Search for the cell housing the specified text and yield its [x, y] center coordinate. 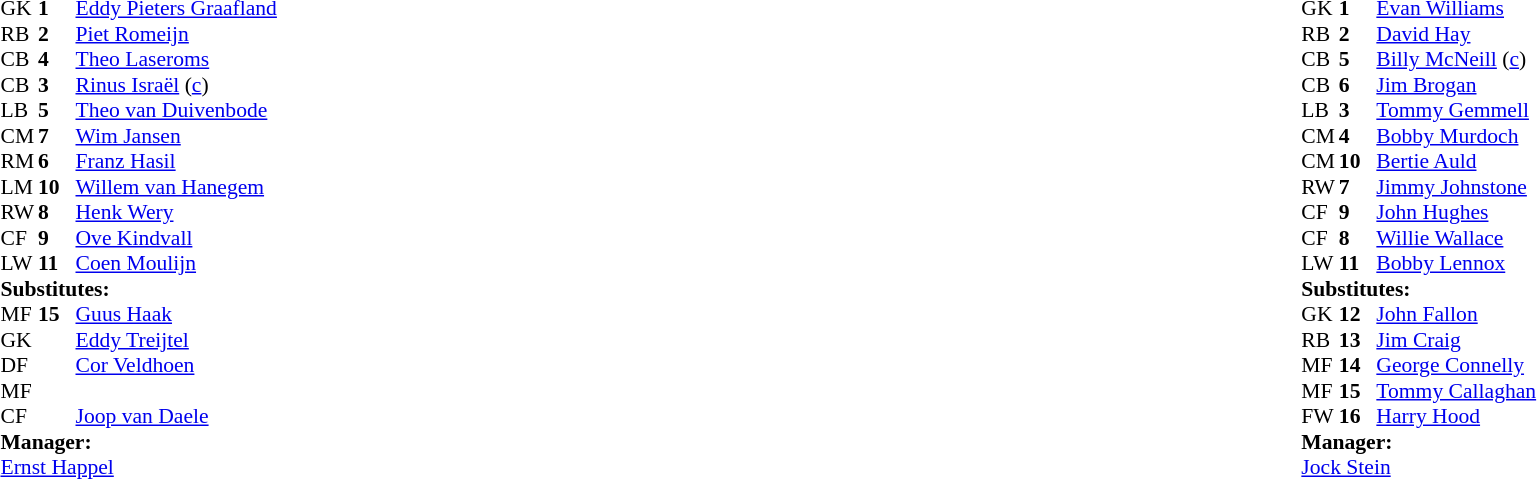
Guus Haak [176, 315]
FW [1320, 417]
LM [19, 187]
Jimmy Johnstone [1456, 187]
Billy McNeill (c) [1456, 59]
Wim Jansen [176, 136]
Jim Craig [1456, 340]
George Connelly [1456, 365]
Theo van Duivenbode [176, 111]
Joop van Daele [176, 417]
Coen Moulijn [176, 263]
Rinus Israël (c) [176, 85]
Willem van Hanegem [176, 187]
RM [19, 161]
Bobby Murdoch [1456, 136]
DF [19, 365]
Piet Romeijn [176, 34]
16 [1358, 417]
John Hughes [1456, 213]
Bobby Lennox [1456, 263]
Tommy Gemmell [1456, 111]
13 [1358, 340]
Henk Wery [176, 213]
12 [1358, 315]
John Fallon [1456, 315]
Harry Hood [1456, 417]
Tommy Callaghan [1456, 391]
Willie Wallace [1456, 238]
Cor Veldhoen [176, 365]
Eddy Treijtel [176, 340]
Ove Kindvall [176, 238]
Bertie Auld [1456, 161]
14 [1358, 365]
Jim Brogan [1456, 85]
Theo Laseroms [176, 59]
David Hay [1456, 34]
Franz Hasil [176, 161]
